From the cell containing the given text, extract its center point as (x, y) coordinate. 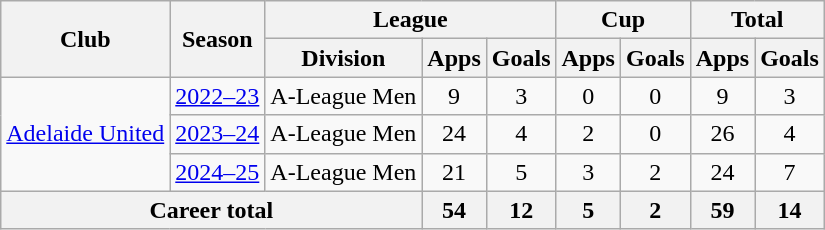
26 (722, 134)
Season (218, 39)
Total (757, 20)
Division (344, 58)
12 (521, 210)
21 (454, 172)
Adelaide United (86, 134)
2023–24 (218, 134)
Club (86, 39)
Cup (623, 20)
2022–23 (218, 96)
Career total (212, 210)
League (410, 20)
2024–25 (218, 172)
54 (454, 210)
59 (722, 210)
7 (790, 172)
14 (790, 210)
